Capture the cell that displays the provided text and extract its [x, y] central coordinate. 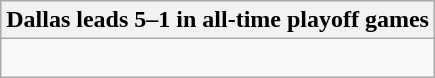
Dallas leads 5–1 in all-time playoff games [218, 20]
